Detect which cell encompasses the target text, then output its [x, y] center coordinate. 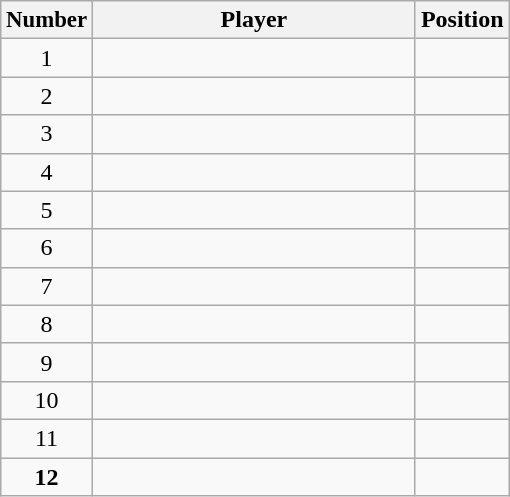
11 [47, 438]
8 [47, 324]
1 [47, 58]
4 [47, 172]
Number [47, 20]
Position [462, 20]
9 [47, 362]
10 [47, 400]
7 [47, 286]
2 [47, 96]
Player [254, 20]
5 [47, 210]
3 [47, 134]
6 [47, 248]
12 [47, 477]
